Find where the given text appears and provide that cell's center as [x, y] coordinate. 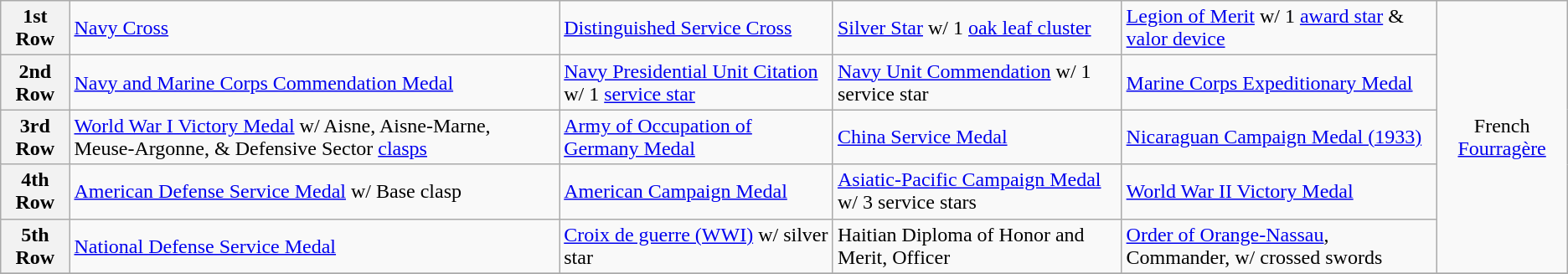
Silver Star w/ 1 oak leaf cluster [977, 28]
Legion of Merit w/ 1 award star & valor device [1279, 28]
2nd Row [35, 82]
Navy Presidential Unit Citation w/ 1 service star [697, 82]
National Defense Service Medal [315, 246]
1st Row [35, 28]
Nicaraguan Campaign Medal (1933) [1279, 137]
4th Row [35, 191]
Croix de guerre (WWI) w/ silver star [697, 246]
American Campaign Medal [697, 191]
Asiatic-Pacific Campaign Medal w/ 3 service stars [977, 191]
5th Row [35, 246]
World War II Victory Medal [1279, 191]
Navy and Marine Corps Commendation Medal [315, 82]
China Service Medal [977, 137]
Navy Cross [315, 28]
Navy Unit Commendation w/ 1 service star [977, 82]
Distinguished Service Cross [697, 28]
Haitian Diploma of Honor and Merit, Officer [977, 246]
World War I Victory Medal w/ Aisne, Aisne-Marne, Meuse-Argonne, & Defensive Sector clasps [315, 137]
French Fourragère [1502, 137]
Army of Occupation of Germany Medal [697, 137]
American Defense Service Medal w/ Base clasp [315, 191]
3rd Row [35, 137]
Order of Orange-Nassau, Commander, w/ crossed swords [1279, 246]
Marine Corps Expeditionary Medal [1279, 82]
